Detect which cell encompasses the target text, then output its [X, Y] center coordinate. 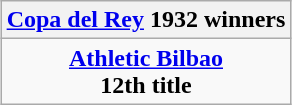
Copa del Rey 1932 winners [146, 20]
Athletic Bilbao12th title [146, 72]
